Capture the cell that displays the provided text and extract its [x, y] central coordinate. 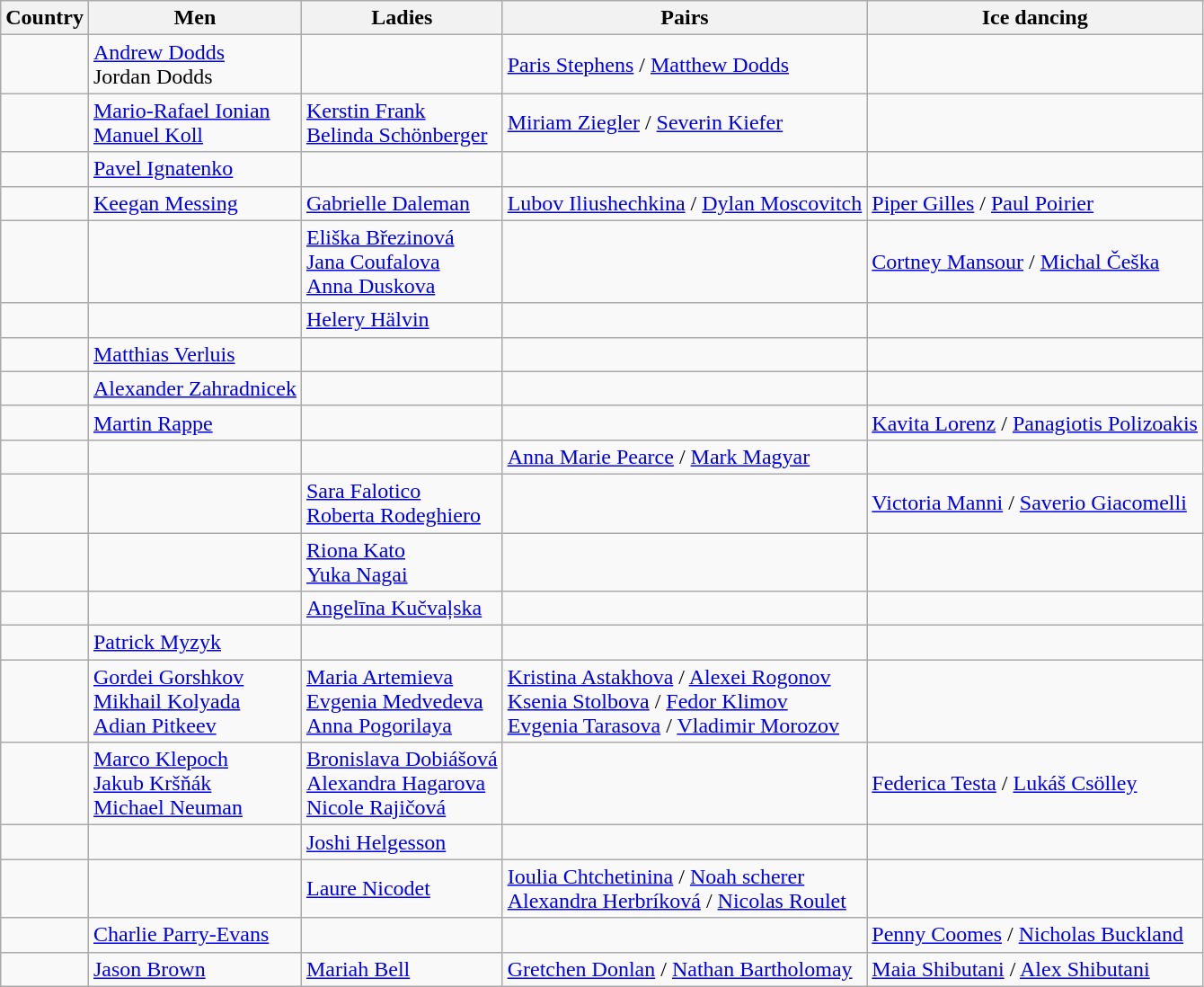
Gordei Gorshkov Mikhail Kolyada Adian Pitkeev [194, 701]
Kavita Lorenz / Panagiotis Polizoakis [1035, 422]
Riona Kato Yuka Nagai [402, 561]
Eliška Březinová Jana Coufalova Anna Duskova [402, 262]
Charlie Parry-Evans [194, 935]
Miriam Ziegler / Severin Kiefer [685, 122]
Maria Artemieva Evgenia Medvedeva Anna Pogorilaya [402, 701]
Country [45, 18]
Anna Marie Pearce / Mark Magyar [685, 457]
Pavel Ignatenko [194, 169]
Victoria Manni / Saverio Giacomelli [1035, 503]
Cortney Mansour / Michal Češka [1035, 262]
Mariah Bell [402, 969]
Ioulia Chtchetinina / Noah scherer Alexandra Herbríková / Nicolas Roulet [685, 888]
Mario-Rafael Ionian Manuel Koll [194, 122]
Alexander Zahradnicek [194, 388]
Jason Brown [194, 969]
Ladies [402, 18]
Paris Stephens / Matthew Dodds [685, 65]
Bronislava Dobiášová Alexandra Hagarova Nicole Rajičová [402, 784]
Kristina Astakhova / Alexei Rogonov Ksenia Stolbova / Fedor Klimov Evgenia Tarasova / Vladimir Morozov [685, 701]
Kerstin Frank Belinda Schönberger [402, 122]
Penny Coomes / Nicholas Buckland [1035, 935]
Laure Nicodet [402, 888]
Gretchen Donlan / Nathan Bartholomay [685, 969]
Maia Shibutani / Alex Shibutani [1035, 969]
Federica Testa / Lukáš Csölley [1035, 784]
Patrick Myzyk [194, 643]
Lubov Iliushechkina / Dylan Moscovitch [685, 203]
Angelīna Kučvaļska [402, 609]
Keegan Messing [194, 203]
Helery Hälvin [402, 320]
Joshi Helgesson [402, 842]
Pairs [685, 18]
Men [194, 18]
Sara Falotico Roberta Rodeghiero [402, 503]
Andrew Dodds Jordan Dodds [194, 65]
Martin Rappe [194, 422]
Ice dancing [1035, 18]
Piper Gilles / Paul Poirier [1035, 203]
Matthias Verluis [194, 354]
Gabrielle Daleman [402, 203]
Marco Klepoch Jakub Kršňák Michael Neuman [194, 784]
